Find where the given text appears and provide that cell's center as (x, y) coordinate. 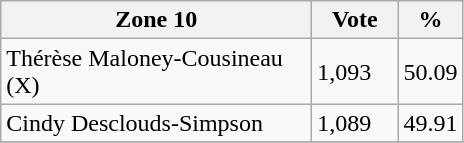
1,089 (355, 123)
50.09 (430, 72)
Vote (355, 20)
% (430, 20)
Cindy Desclouds-Simpson (156, 123)
49.91 (430, 123)
Zone 10 (156, 20)
1,093 (355, 72)
Thérèse Maloney-Cousineau (X) (156, 72)
